Search for the cell housing the specified text and yield its [X, Y] center coordinate. 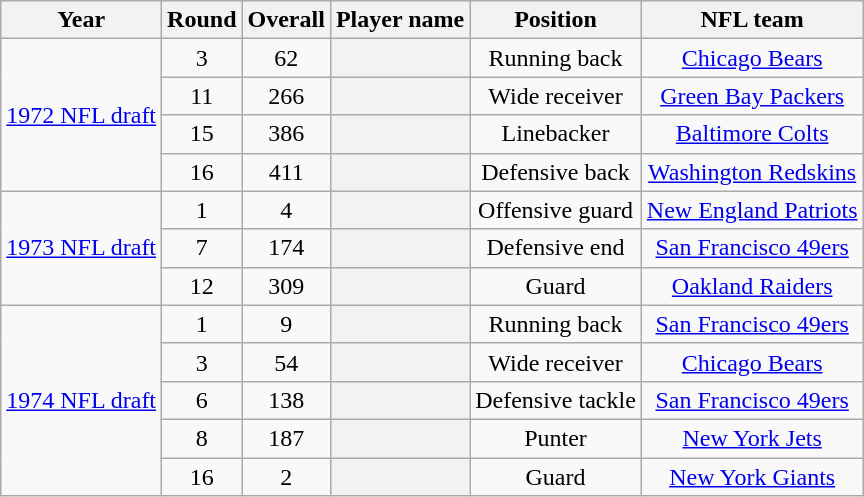
1973 NFL draft [82, 248]
7 [202, 248]
NFL team [752, 20]
Defensive tackle [556, 400]
Washington Redskins [752, 172]
138 [286, 400]
New York Jets [752, 438]
6 [202, 400]
11 [202, 96]
8 [202, 438]
New York Giants [752, 477]
New England Patriots [752, 210]
Position [556, 20]
62 [286, 58]
Punter [556, 438]
1974 NFL draft [82, 400]
Baltimore Colts [752, 134]
Offensive guard [556, 210]
Defensive end [556, 248]
4 [286, 210]
386 [286, 134]
Green Bay Packers [752, 96]
9 [286, 324]
15 [202, 134]
54 [286, 362]
Player name [400, 20]
Round [202, 20]
266 [286, 96]
Year [82, 20]
411 [286, 172]
187 [286, 438]
Overall [286, 20]
2 [286, 477]
12 [202, 286]
1972 NFL draft [82, 115]
Oakland Raiders [752, 286]
309 [286, 286]
Linebacker [556, 134]
Defensive back [556, 172]
174 [286, 248]
